Identify which cell holds the provided text, then report its (X, Y) central coordinate. 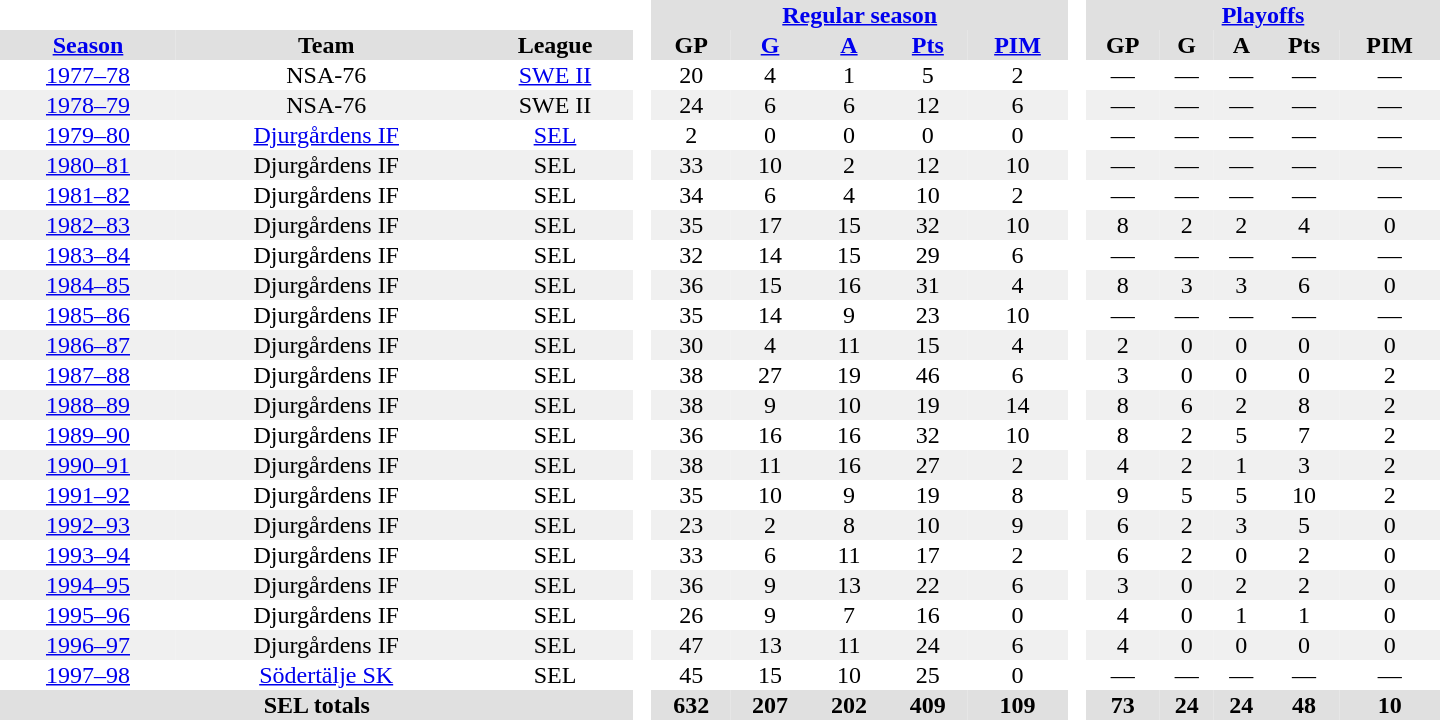
1982–83 (88, 225)
League (554, 45)
1981–82 (88, 195)
34 (692, 195)
1990–91 (88, 465)
29 (928, 255)
1977–78 (88, 75)
1997–98 (88, 675)
409 (928, 705)
22 (928, 585)
1989–90 (88, 435)
45 (692, 675)
1985–86 (88, 315)
Season (88, 45)
1995–96 (88, 615)
Playoffs (1263, 15)
207 (770, 705)
1986–87 (88, 345)
30 (692, 345)
26 (692, 615)
31 (928, 285)
632 (692, 705)
Södertälje SK (326, 675)
1987–88 (88, 375)
Team (326, 45)
SEL totals (317, 705)
1984–85 (88, 285)
1983–84 (88, 255)
1992–93 (88, 525)
46 (928, 375)
73 (1122, 705)
Regular season (860, 15)
1988–89 (88, 405)
202 (850, 705)
25 (928, 675)
1996–97 (88, 645)
109 (1017, 705)
1991–92 (88, 495)
1979–80 (88, 135)
1994–95 (88, 585)
48 (1304, 705)
1978–79 (88, 105)
47 (692, 645)
1993–94 (88, 555)
1980–81 (88, 165)
20 (692, 75)
